Locate the cell with the specified text and output its [X, Y] center coordinate. 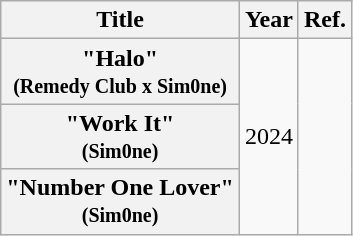
"Halo"(Remedy Club x Sim0ne) [120, 72]
Title [120, 20]
Year [268, 20]
"Number One Lover"(Sim0ne) [120, 202]
Ref. [324, 20]
"Work It"(Sim0ne) [120, 136]
2024 [268, 136]
